Return [x, y] of the center of cell containing provided text 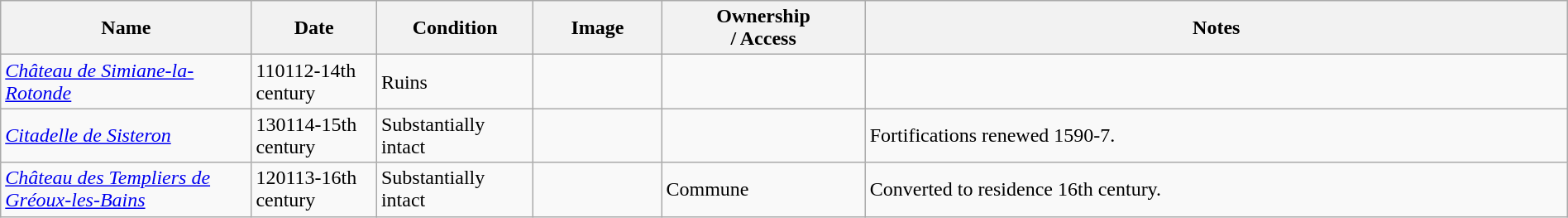
Notes [1216, 28]
Ruins [455, 81]
110112-14th century [314, 81]
Citadelle de Sisteron [126, 136]
Fortifications renewed 1590-7. [1216, 136]
Château des Templiers de Gréoux-les-Bains [126, 189]
Date [314, 28]
Ownership/ Access [763, 28]
Converted to residence 16th century. [1216, 189]
Image [597, 28]
Name [126, 28]
Château de Simiane-la-Rotonde [126, 81]
130114-15th century [314, 136]
Condition [455, 28]
120113-16th century [314, 189]
Commune [763, 189]
